Pinpoint the cell where the given text exists, returning its (x, y) midpoint coordinate. 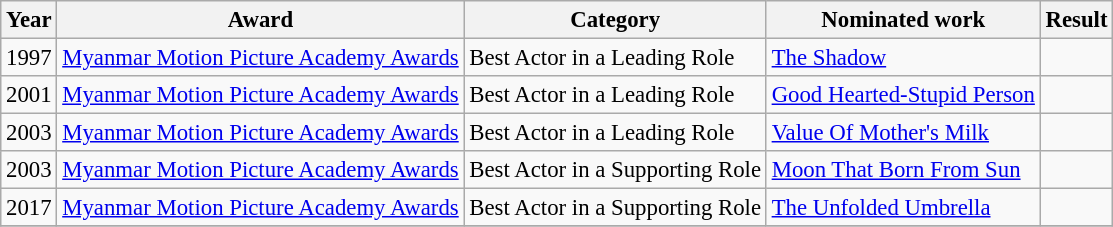
The Shadow (903, 58)
Category (615, 20)
The Unfolded Umbrella (903, 208)
Nominated work (903, 20)
Award (260, 20)
2017 (29, 208)
Result (1076, 20)
1997 (29, 58)
2001 (29, 95)
Value Of Mother's Milk (903, 133)
Moon That Born From Sun (903, 170)
Year (29, 20)
Good Hearted-Stupid Person (903, 95)
